Provide the (X, Y) coordinate of the cell's center where the given text is located.  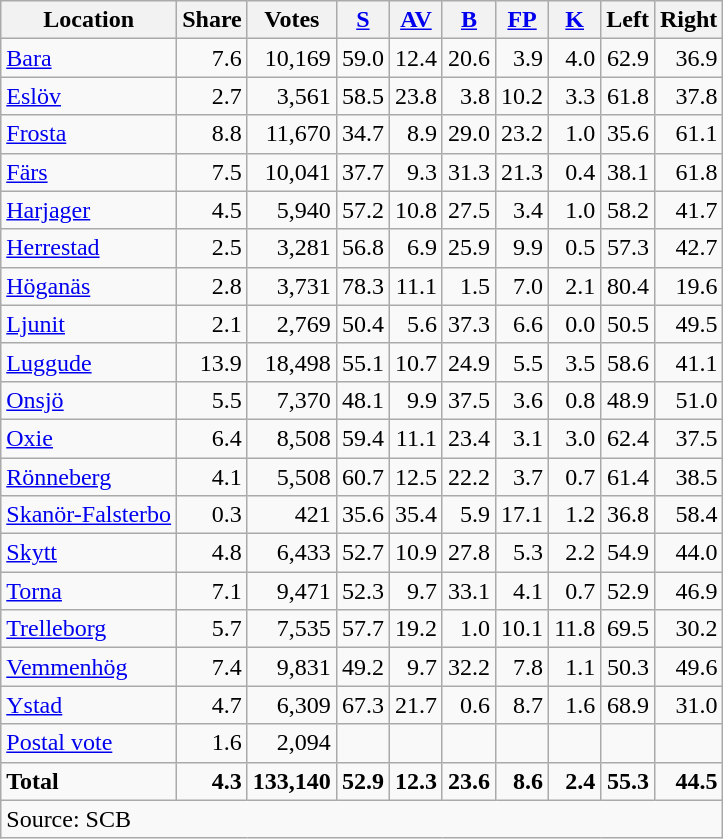
58.5 (362, 96)
19.2 (416, 629)
Torna (89, 591)
54.9 (628, 553)
41.7 (688, 210)
23.2 (522, 134)
3,561 (292, 96)
46.9 (688, 591)
Skytt (89, 553)
19.6 (688, 286)
4.3 (212, 781)
Right (688, 20)
48.9 (628, 400)
35.4 (416, 515)
67.3 (362, 705)
Vemmenhög (89, 667)
0.8 (575, 400)
22.2 (468, 477)
42.7 (688, 248)
4.0 (575, 58)
10.1 (522, 629)
4.5 (212, 210)
Oxie (89, 438)
24.9 (468, 362)
11.8 (575, 629)
3.4 (522, 210)
33.1 (468, 591)
8.8 (212, 134)
69.5 (628, 629)
12.3 (416, 781)
0.0 (575, 324)
31.3 (468, 172)
5.3 (522, 553)
5,508 (292, 477)
3.6 (522, 400)
20.6 (468, 58)
29.0 (468, 134)
55.3 (628, 781)
7.8 (522, 667)
Total (89, 781)
57.2 (362, 210)
AV (416, 20)
3.7 (522, 477)
52.7 (362, 553)
7.5 (212, 172)
8.7 (522, 705)
27.5 (468, 210)
3.3 (575, 96)
6,309 (292, 705)
6.6 (522, 324)
7,535 (292, 629)
2,769 (292, 324)
2.4 (575, 781)
50.5 (628, 324)
50.4 (362, 324)
25.9 (468, 248)
62.9 (628, 58)
37.8 (688, 96)
6,433 (292, 553)
9,471 (292, 591)
Location (89, 20)
Rönneberg (89, 477)
3.0 (575, 438)
6.9 (416, 248)
9,831 (292, 667)
36.9 (688, 58)
10.7 (416, 362)
1.2 (575, 515)
Skanör-Falsterbo (89, 515)
57.7 (362, 629)
3.5 (575, 362)
S (362, 20)
0.4 (575, 172)
10.9 (416, 553)
44.0 (688, 553)
2.2 (575, 553)
7.0 (522, 286)
0.6 (468, 705)
FP (522, 20)
Postal vote (89, 743)
57.3 (628, 248)
Trelleborg (89, 629)
0.3 (212, 515)
1.5 (468, 286)
8.6 (522, 781)
3,281 (292, 248)
10.8 (416, 210)
49.2 (362, 667)
68.9 (628, 705)
4.7 (212, 705)
8.9 (416, 134)
2,094 (292, 743)
8,508 (292, 438)
Färs (89, 172)
44.5 (688, 781)
32.2 (468, 667)
3,731 (292, 286)
5,940 (292, 210)
49.6 (688, 667)
5.6 (416, 324)
58.4 (688, 515)
4.8 (212, 553)
421 (292, 515)
61.1 (688, 134)
Höganäs (89, 286)
Share (212, 20)
80.4 (628, 286)
7.4 (212, 667)
60.7 (362, 477)
21.7 (416, 705)
Ystad (89, 705)
Ljunit (89, 324)
Left (628, 20)
50.3 (628, 667)
23.4 (468, 438)
38.5 (688, 477)
Frosta (89, 134)
34.7 (362, 134)
3.8 (468, 96)
52.3 (362, 591)
61.4 (628, 477)
0.5 (575, 248)
Eslöv (89, 96)
2.5 (212, 248)
2.8 (212, 286)
78.3 (362, 286)
12.5 (416, 477)
27.8 (468, 553)
133,140 (292, 781)
17.1 (522, 515)
7.1 (212, 591)
21.3 (522, 172)
1.1 (575, 667)
55.1 (362, 362)
59.4 (362, 438)
Harjager (89, 210)
56.8 (362, 248)
11,670 (292, 134)
51.0 (688, 400)
37.7 (362, 172)
18,498 (292, 362)
Bara (89, 58)
58.6 (628, 362)
3.1 (522, 438)
62.4 (628, 438)
9.3 (416, 172)
7.6 (212, 58)
10,041 (292, 172)
59.0 (362, 58)
48.1 (362, 400)
K (575, 20)
10,169 (292, 58)
38.1 (628, 172)
30.2 (688, 629)
Luggude (89, 362)
5.9 (468, 515)
Source: SCB (362, 819)
Votes (292, 20)
58.2 (628, 210)
3.9 (522, 58)
23.6 (468, 781)
41.1 (688, 362)
23.8 (416, 96)
5.7 (212, 629)
6.4 (212, 438)
Onsjö (89, 400)
12.4 (416, 58)
31.0 (688, 705)
13.9 (212, 362)
B (468, 20)
10.2 (522, 96)
37.3 (468, 324)
7,370 (292, 400)
49.5 (688, 324)
36.8 (628, 515)
2.7 (212, 96)
Herrestad (89, 248)
